Output the (x, y) coordinate of the center of the cell containing the given text.  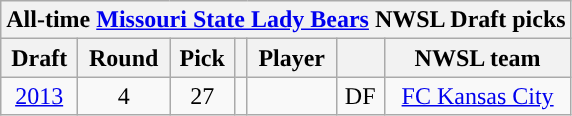
2013 (40, 96)
FC Kansas City (478, 96)
Round (124, 58)
All-time Missouri State Lady Bears NWSL Draft picks (286, 20)
NWSL team (478, 58)
DF (360, 96)
Draft (40, 58)
Pick (202, 58)
4 (124, 96)
27 (202, 96)
Player (292, 58)
